Search for the cell housing the specified text and yield its (X, Y) center coordinate. 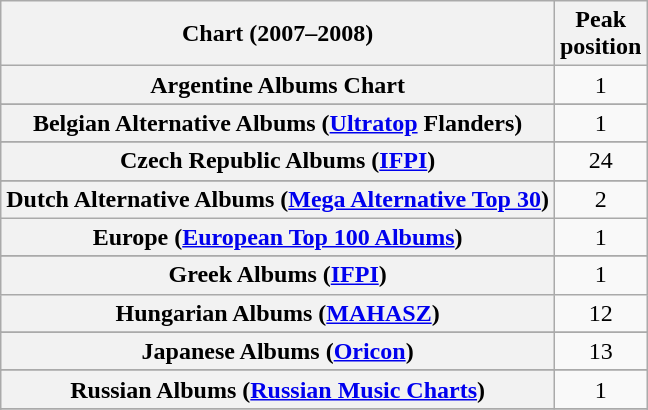
12 (600, 313)
Japanese Albums (Oricon) (278, 351)
Belgian Alternative Albums (Ultratop Flanders) (278, 123)
Czech Republic Albums (IFPI) (278, 161)
13 (600, 351)
Greek Albums (IFPI) (278, 275)
2 (600, 199)
Peakposition (600, 34)
Russian Albums (Russian Music Charts) (278, 389)
Chart (2007–2008) (278, 34)
24 (600, 161)
Argentine Albums Chart (278, 85)
Europe (European Top 100 Albums) (278, 237)
Dutch Alternative Albums (Mega Alternative Top 30) (278, 199)
Hungarian Albums (MAHASZ) (278, 313)
